Return (X, Y) of the center of cell containing provided text 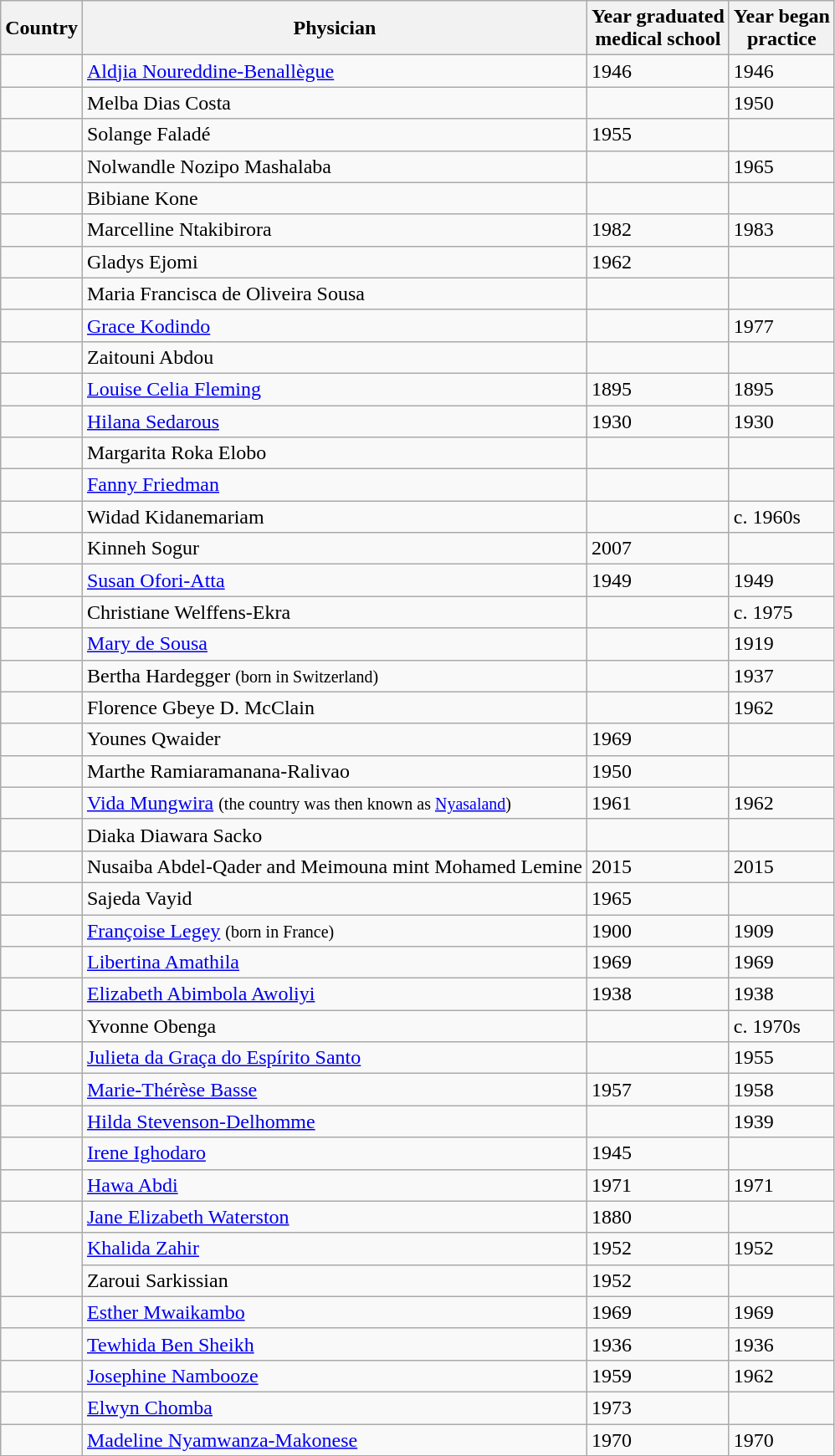
Widad Kidanemariam (335, 517)
1959 (658, 1376)
Zaroui Sarkissian (335, 1280)
1982 (658, 230)
Hilda Stevenson-Delhomme (335, 1121)
Nolwandle Nozipo Mashalaba (335, 166)
Year beganpractice (781, 28)
Aldjia Noureddine-Benallègue (335, 71)
Year graduatedmedical school (658, 28)
1880 (658, 1217)
Country (42, 28)
Christiane Welffens-Ekra (335, 612)
Tewhida Ben Sheikh (335, 1344)
Marcelline Ntakibirora (335, 230)
Jane Elizabeth Waterston (335, 1217)
1945 (658, 1153)
Madeline Nyamwanza-Makonese (335, 1439)
Bibiane Kone (335, 198)
Hawa Abdi (335, 1185)
Mary de Sousa (335, 644)
c. 1960s (781, 517)
Grace Kodindo (335, 325)
Sajeda Vayid (335, 898)
Elizabeth Abimbola Awoliyi (335, 994)
Maria Francisca de Oliveira Sousa (335, 294)
Yvonne Obenga (335, 1026)
Solange Faladé (335, 135)
1937 (781, 676)
1900 (658, 931)
Khalida Zahir (335, 1249)
1939 (781, 1121)
Vida Mungwira (the country was then known as Nyasaland) (335, 803)
Margarita Roka Elobo (335, 453)
Julieta da Graça do Espírito Santo (335, 1058)
Physician (335, 28)
Younes Qwaider (335, 739)
Kinneh Sogur (335, 549)
c. 1970s (781, 1026)
Zaitouni Abdou (335, 357)
1909 (781, 931)
2007 (658, 549)
Josephine Nambooze (335, 1376)
Esther Mwaikambo (335, 1312)
1973 (658, 1407)
Susan Ofori-Atta (335, 580)
1919 (781, 644)
Bertha Hardegger (born in Switzerland) (335, 676)
Marie-Thérèse Basse (335, 1090)
1977 (781, 325)
1958 (781, 1090)
Fanny Friedman (335, 485)
Melba Dias Costa (335, 103)
Marthe Ramiaramanana-Ralivao (335, 771)
Libertina Amathila (335, 963)
Irene Ighodaro (335, 1153)
Diaka Diawara Sacko (335, 835)
Françoise Legey (born in France) (335, 931)
Louise Celia Fleming (335, 389)
1983 (781, 230)
Florence Gbeye D. McClain (335, 708)
1957 (658, 1090)
Hilana Sedarous (335, 421)
Gladys Ejomi (335, 262)
c. 1975 (781, 612)
Elwyn Chomba (335, 1407)
1961 (658, 803)
Nusaiba Abdel-Qader and Meimouna mint Mohamed Lemine (335, 866)
